Locate the cell with the specified text and output its [X, Y] center coordinate. 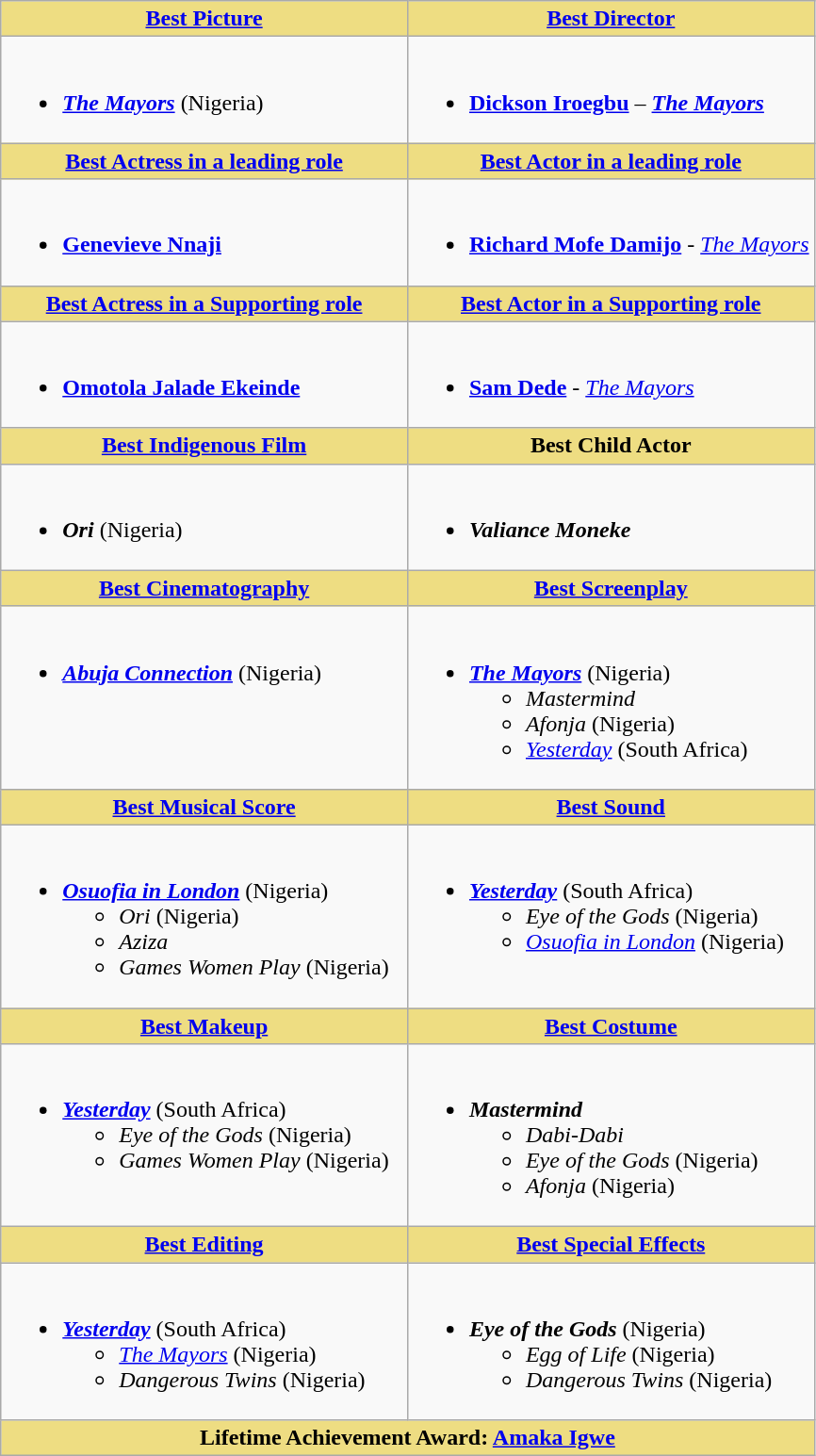
Lifetime Achievement Award: Amaka Igwe [407, 1438]
Best Child Actor [611, 446]
Best Actress in a leading role [204, 161]
Best Indigenous Film [204, 446]
Eye of the Gods (Nigeria)Egg of Life (Nigeria)Dangerous Twins (Nigeria) [611, 1342]
Best Screenplay [611, 588]
Sam Dede - The Mayors [611, 375]
Best Editing [204, 1245]
Valiance Moneke [611, 516]
The Mayors (Nigeria) [204, 90]
Osuofia in London (Nigeria)Ori (Nigeria)AzizaGames Women Play (Nigeria) [204, 916]
Richard Mofe Damijo - The Mayors [611, 232]
Yesterday (South Africa)Eye of the Gods (Nigeria)Games Women Play (Nigeria) [204, 1136]
The Mayors (Nigeria)MastermindAfonja (Nigeria)Yesterday (South Africa) [611, 697]
Best Makeup [204, 1026]
Best Director [611, 19]
Dickson Iroegbu – The Mayors [611, 90]
Best Musical Score [204, 807]
Best Actress in a Supporting role [204, 303]
Best Special Effects [611, 1245]
Yesterday (South Africa)The Mayors (Nigeria)Dangerous Twins (Nigeria) [204, 1342]
Best Costume [611, 1026]
Best Sound [611, 807]
Best Actor in a Supporting role [611, 303]
Omotola Jalade Ekeinde [204, 375]
Abuja Connection (Nigeria) [204, 697]
Best Picture [204, 19]
Yesterday (South Africa)Eye of the Gods (Nigeria)Osuofia in London (Nigeria) [611, 916]
Genevieve Nnaji [204, 232]
Best Cinematography [204, 588]
Best Actor in a leading role [611, 161]
Ori (Nigeria) [204, 516]
MastermindDabi-DabiEye of the Gods (Nigeria)Afonja (Nigeria) [611, 1136]
